Return the [X, Y] coordinate for the center point of the cell that contains the specified text.  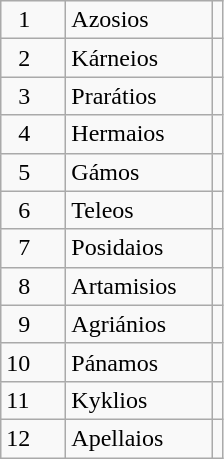
11 [34, 400]
Pánamos [139, 362]
4 [34, 134]
6 [34, 210]
Azosios [139, 20]
Kyklios [139, 400]
3 [34, 96]
9 [34, 324]
Artamisios [139, 286]
8 [34, 286]
10 [34, 362]
2 [34, 58]
Apellaios [139, 438]
1 [34, 20]
Prarátios [139, 96]
Gámos [139, 172]
Hermaios [139, 134]
Teleos [139, 210]
12 [34, 438]
Kárneios [139, 58]
7 [34, 248]
5 [34, 172]
Posidaios [139, 248]
Agriánios [139, 324]
